For the text-containing cell, return its midpoint in (x, y) coordinate format. 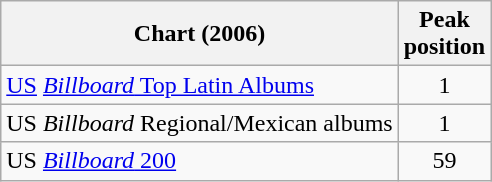
Chart (2006) (200, 34)
Peakposition (444, 34)
US Billboard 200 (200, 161)
US Billboard Top Latin Albums (200, 85)
59 (444, 161)
US Billboard Regional/Mexican albums (200, 123)
